Determine the [x, y] coordinate at the center of the cell enclosing the given text.  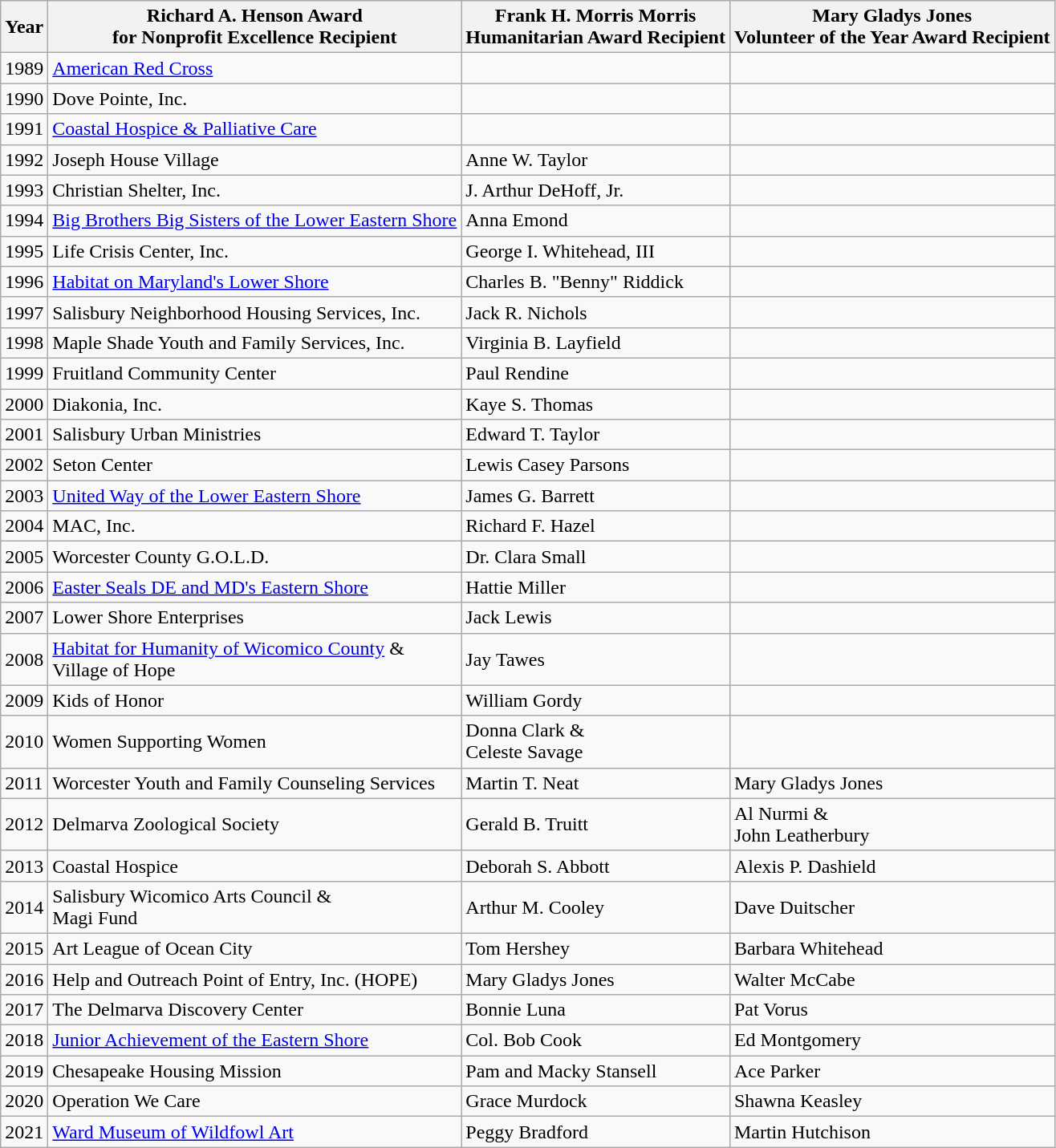
Kaye S. Thomas [595, 404]
2010 [24, 741]
Anna Emond [595, 221]
Alexis P. Dashield [892, 866]
2005 [24, 557]
Grace Murdock [595, 1101]
Col. Bob Cook [595, 1041]
2019 [24, 1071]
1996 [24, 282]
United Way of the Lower Eastern Shore [255, 496]
Anne W. Taylor [595, 160]
J. Arthur DeHoff, Jr. [595, 190]
Kids of Honor [255, 700]
Delmarva Zoological Society [255, 825]
Seton Center [255, 465]
Paul Rendine [595, 373]
Lewis Casey Parsons [595, 465]
2016 [24, 980]
Ed Montgomery [892, 1041]
The Delmarva Discovery Center [255, 1010]
Help and Outreach Point of Entry, Inc. (HOPE) [255, 980]
Richard F. Hazel [595, 526]
Jack Lewis [595, 618]
Gerald B. Truitt [595, 825]
Arthur M. Cooley [595, 907]
Dave Duitscher [892, 907]
Dr. Clara Small [595, 557]
Charles B. "Benny" Riddick [595, 282]
Al Nurmi &John Leatherbury [892, 825]
2004 [24, 526]
American Red Cross [255, 68]
Worcester County G.O.L.D. [255, 557]
Easter Seals DE and MD's Eastern Shore [255, 587]
1998 [24, 343]
Peggy Bradford [595, 1132]
Year [24, 27]
Art League of Ocean City [255, 948]
Shawna Keasley [892, 1101]
Coastal Hospice [255, 866]
Barbara Whitehead [892, 948]
2007 [24, 618]
Women Supporting Women [255, 741]
Dove Pointe, Inc. [255, 99]
James G. Barrett [595, 496]
1999 [24, 373]
Donna Clark &Celeste Savage [595, 741]
1991 [24, 129]
Coastal Hospice & Palliative Care [255, 129]
Martin Hutchison [892, 1132]
Habitat for Humanity of Wicomico County &Village of Hope [255, 659]
1989 [24, 68]
2018 [24, 1041]
2011 [24, 783]
Christian Shelter, Inc. [255, 190]
Salisbury Neighborhood Housing Services, Inc. [255, 312]
2014 [24, 907]
Martin T. Neat [595, 783]
2001 [24, 435]
2009 [24, 700]
1992 [24, 160]
1994 [24, 221]
Edward T. Taylor [595, 435]
Worcester Youth and Family Counseling Services [255, 783]
1997 [24, 312]
2015 [24, 948]
2006 [24, 587]
Lower Shore Enterprises [255, 618]
George I. Whitehead, III [595, 251]
1993 [24, 190]
Salisbury Wicomico Arts Council &Magi Fund [255, 907]
Fruitland Community Center [255, 373]
Diakonia, Inc. [255, 404]
2017 [24, 1010]
Joseph House Village [255, 160]
Hattie Miller [595, 587]
Frank H. Morris Morris Humanitarian Award Recipient [595, 27]
Mary Gladys Jones Volunteer of the Year Award Recipient [892, 27]
Habitat on Maryland's Lower Shore [255, 282]
MAC, Inc. [255, 526]
2000 [24, 404]
Big Brothers Big Sisters of the Lower Eastern Shore [255, 221]
Virginia B. Layfield [595, 343]
Ace Parker [892, 1071]
2021 [24, 1132]
2003 [24, 496]
Pam and Macky Stansell [595, 1071]
Ward Museum of Wildfowl Art [255, 1132]
Junior Achievement of the Eastern Shore [255, 1041]
1995 [24, 251]
Tom Hershey [595, 948]
Pat Vorus [892, 1010]
Life Crisis Center, Inc. [255, 251]
Richard A. Henson Award for Nonprofit Excellence Recipient [255, 27]
Salisbury Urban Ministries [255, 435]
2013 [24, 866]
Jay Tawes [595, 659]
Maple Shade Youth and Family Services, Inc. [255, 343]
William Gordy [595, 700]
Bonnie Luna [595, 1010]
2002 [24, 465]
Operation We Care [255, 1101]
1990 [24, 99]
2008 [24, 659]
Jack R. Nichols [595, 312]
Chesapeake Housing Mission [255, 1071]
2020 [24, 1101]
Deborah S. Abbott [595, 866]
2012 [24, 825]
Walter McCabe [892, 980]
